Capture the cell that displays the provided text and extract its (X, Y) central coordinate. 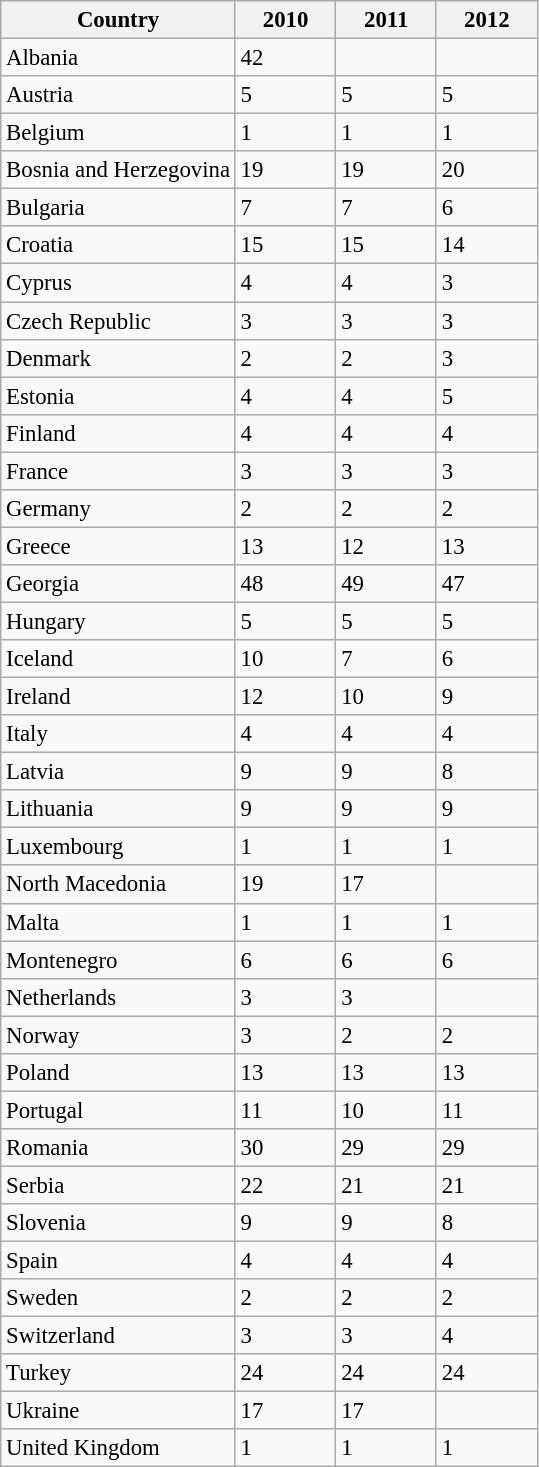
2010 (286, 20)
Malta (118, 922)
48 (286, 584)
Bulgaria (118, 208)
Turkey (118, 1373)
Austria (118, 95)
Denmark (118, 358)
Greece (118, 546)
Finland (118, 433)
Montenegro (118, 960)
France (118, 471)
20 (486, 170)
14 (486, 245)
49 (386, 584)
Ukraine (118, 1411)
Spain (118, 1261)
Georgia (118, 584)
Hungary (118, 621)
Netherlands (118, 997)
Ireland (118, 697)
47 (486, 584)
Luxembourg (118, 847)
Germany (118, 509)
Poland (118, 1073)
Switzerland (118, 1336)
Cyprus (118, 283)
Italy (118, 734)
Country (118, 20)
Estonia (118, 396)
Czech Republic (118, 321)
Iceland (118, 659)
North Macedonia (118, 885)
Norway (118, 1035)
Portugal (118, 1110)
Sweden (118, 1298)
Belgium (118, 133)
Lithuania (118, 809)
42 (286, 58)
Serbia (118, 1185)
Romania (118, 1148)
30 (286, 1148)
Bosnia and Herzegovina (118, 170)
Latvia (118, 772)
Croatia (118, 245)
22 (286, 1185)
Albania (118, 58)
2011 (386, 20)
2012 (486, 20)
Slovenia (118, 1223)
